Search for the cell housing the specified text and yield its [X, Y] center coordinate. 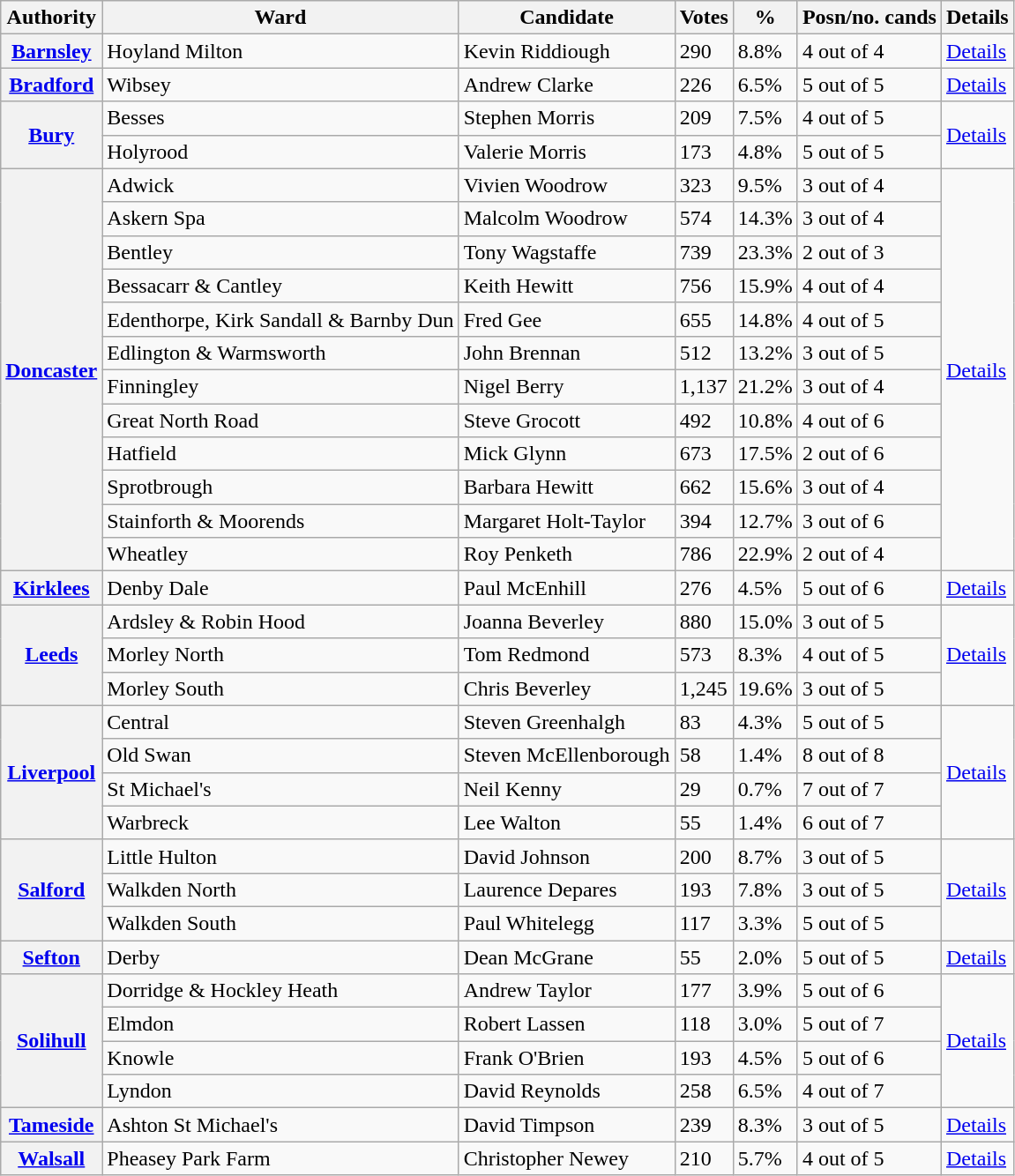
58 [704, 755]
Great North Road [280, 421]
Warbreck [280, 822]
Joanna Beverley [566, 621]
8 out of 8 [869, 755]
Barbara Hewitt [566, 488]
258 [704, 1091]
Vivien Woodrow [566, 185]
21.2% [765, 386]
880 [704, 621]
2 out of 6 [869, 454]
Walkden South [280, 923]
12.7% [765, 521]
118 [704, 1024]
9.5% [765, 185]
Barnsley [51, 51]
2 out of 4 [869, 555]
Tom Redmond [566, 655]
Paul Whitelegg [566, 923]
Wheatley [280, 555]
276 [704, 588]
David Johnson [566, 856]
Morley North [280, 655]
3.0% [765, 1024]
Hoyland Milton [280, 51]
Authority [51, 18]
15.6% [765, 488]
Chris Beverley [566, 688]
Little Hulton [280, 856]
Fred Gee [566, 319]
Andrew Clarke [566, 85]
290 [704, 51]
Margaret Holt-Taylor [566, 521]
Christopher Newey [566, 1158]
Nigel Berry [566, 386]
10.8% [765, 421]
Malcolm Woodrow [566, 219]
Tameside [51, 1125]
17.5% [765, 454]
5 out of 7 [869, 1024]
Bradford [51, 85]
15.9% [765, 286]
Doncaster [51, 370]
Elmdon [280, 1024]
Steven Greenhalgh [566, 722]
2 out of 3 [869, 252]
St Michael's [280, 789]
209 [704, 118]
14.3% [765, 219]
Sprotbrough [280, 488]
Laurence Depares [566, 889]
8.8% [765, 51]
173 [704, 152]
210 [704, 1158]
Candidate [566, 18]
5.7% [765, 1158]
Stephen Morris [566, 118]
226 [704, 85]
Tony Wagstaffe [566, 252]
Adwick [280, 185]
22.9% [765, 555]
756 [704, 286]
David Timpson [566, 1125]
Steven McEllenborough [566, 755]
Denby Dale [280, 588]
3.3% [765, 923]
David Reynolds [566, 1091]
Bessacarr & Cantley [280, 286]
23.3% [765, 252]
Wibsey [280, 85]
492 [704, 421]
Kevin Riddiough [566, 51]
Walkden North [280, 889]
Solihull [51, 1041]
0.7% [765, 789]
662 [704, 488]
3 out of 6 [869, 521]
Andrew Taylor [566, 991]
Finningley [280, 386]
Kirklees [51, 588]
Hatfield [280, 454]
Keith Hewitt [566, 286]
Askern Spa [280, 219]
1,245 [704, 688]
Lee Walton [566, 822]
7.5% [765, 118]
Leeds [51, 655]
Old Swan [280, 755]
177 [704, 991]
6 out of 7 [869, 822]
200 [704, 856]
512 [704, 353]
394 [704, 521]
4.8% [765, 152]
786 [704, 555]
Steve Grocott [566, 421]
Mick Glynn [566, 454]
673 [704, 454]
19.6% [765, 688]
8.7% [765, 856]
Ward [280, 18]
Knowle [280, 1058]
7.8% [765, 889]
Morley South [280, 688]
83 [704, 722]
1,137 [704, 386]
739 [704, 252]
Paul McEnhill [566, 588]
Ashton St Michael's [280, 1125]
573 [704, 655]
117 [704, 923]
Valerie Morris [566, 152]
14.8% [765, 319]
4.3% [765, 722]
574 [704, 219]
323 [704, 185]
Central [280, 722]
Neil Kenny [566, 789]
Holyrood [280, 152]
Dorridge & Hockley Heath [280, 991]
Robert Lassen [566, 1024]
13.2% [765, 353]
Posn/no. cands [869, 18]
7 out of 7 [869, 789]
4 out of 6 [869, 421]
Walsall [51, 1158]
4 out of 7 [869, 1091]
Sefton [51, 956]
2.0% [765, 956]
Bury [51, 135]
29 [704, 789]
Edlington & Warmsworth [280, 353]
John Brennan [566, 353]
Bentley [280, 252]
Derby [280, 956]
Liverpool [51, 772]
Dean McGrane [566, 956]
Ardsley & Robin Hood [280, 621]
Edenthorpe, Kirk Sandall & Barnby Dun [280, 319]
Stainforth & Moorends [280, 521]
655 [704, 319]
Besses [280, 118]
Votes [704, 18]
Roy Penketh [566, 555]
Lyndon [280, 1091]
Frank O'Brien [566, 1058]
Salford [51, 889]
15.0% [765, 621]
% [765, 18]
3.9% [765, 991]
Pheasey Park Farm [280, 1158]
239 [704, 1125]
